Return (X, Y) of the center of cell containing provided text 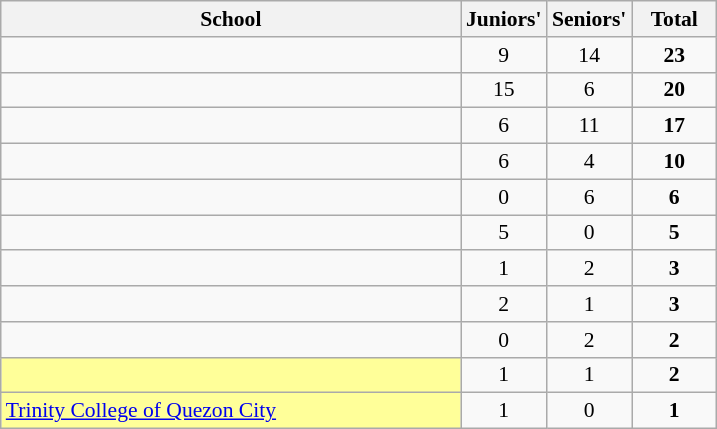
10 (674, 162)
17 (674, 126)
14 (590, 55)
School (231, 19)
Total (674, 19)
Trinity College of Quezon City (231, 411)
4 (590, 162)
15 (504, 90)
Seniors' (590, 19)
9 (504, 55)
23 (674, 55)
20 (674, 90)
11 (590, 126)
Juniors' (504, 19)
